Locate the cell with the specified text and output its (x, y) center coordinate. 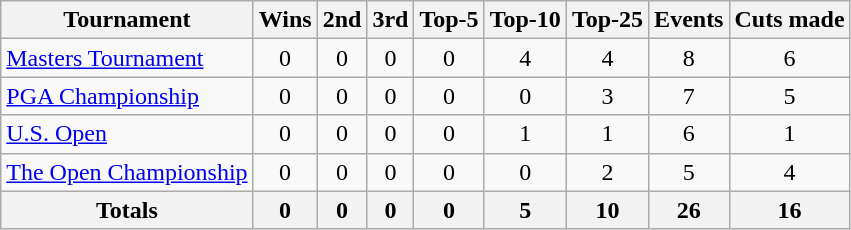
3rd (390, 20)
10 (607, 210)
26 (689, 210)
16 (790, 210)
8 (689, 58)
Totals (127, 210)
Wins (285, 20)
The Open Championship (127, 172)
Cuts made (790, 20)
2nd (342, 20)
2 (607, 172)
Masters Tournament (127, 58)
3 (607, 96)
PGA Championship (127, 96)
7 (689, 96)
Top-5 (449, 20)
U.S. Open (127, 134)
Top-10 (525, 20)
Tournament (127, 20)
Events (689, 20)
Top-25 (607, 20)
